Return (x, y) of the center of cell containing provided text 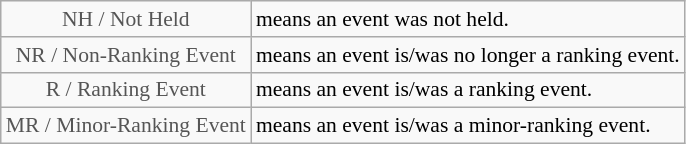
means an event is/was no longer a ranking event. (468, 55)
NH / Not Held (126, 19)
means an event was not held. (468, 19)
R / Ranking Event (126, 90)
means an event is/was a ranking event. (468, 90)
NR / Non-Ranking Event (126, 55)
means an event is/was a minor-ranking event. (468, 126)
MR / Minor-Ranking Event (126, 126)
